Search for the cell housing the specified text and yield its (x, y) center coordinate. 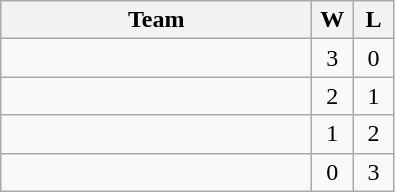
L (374, 20)
Team (156, 20)
W (332, 20)
